Provide the [x, y] coordinate of the cell's center where the given text is located.  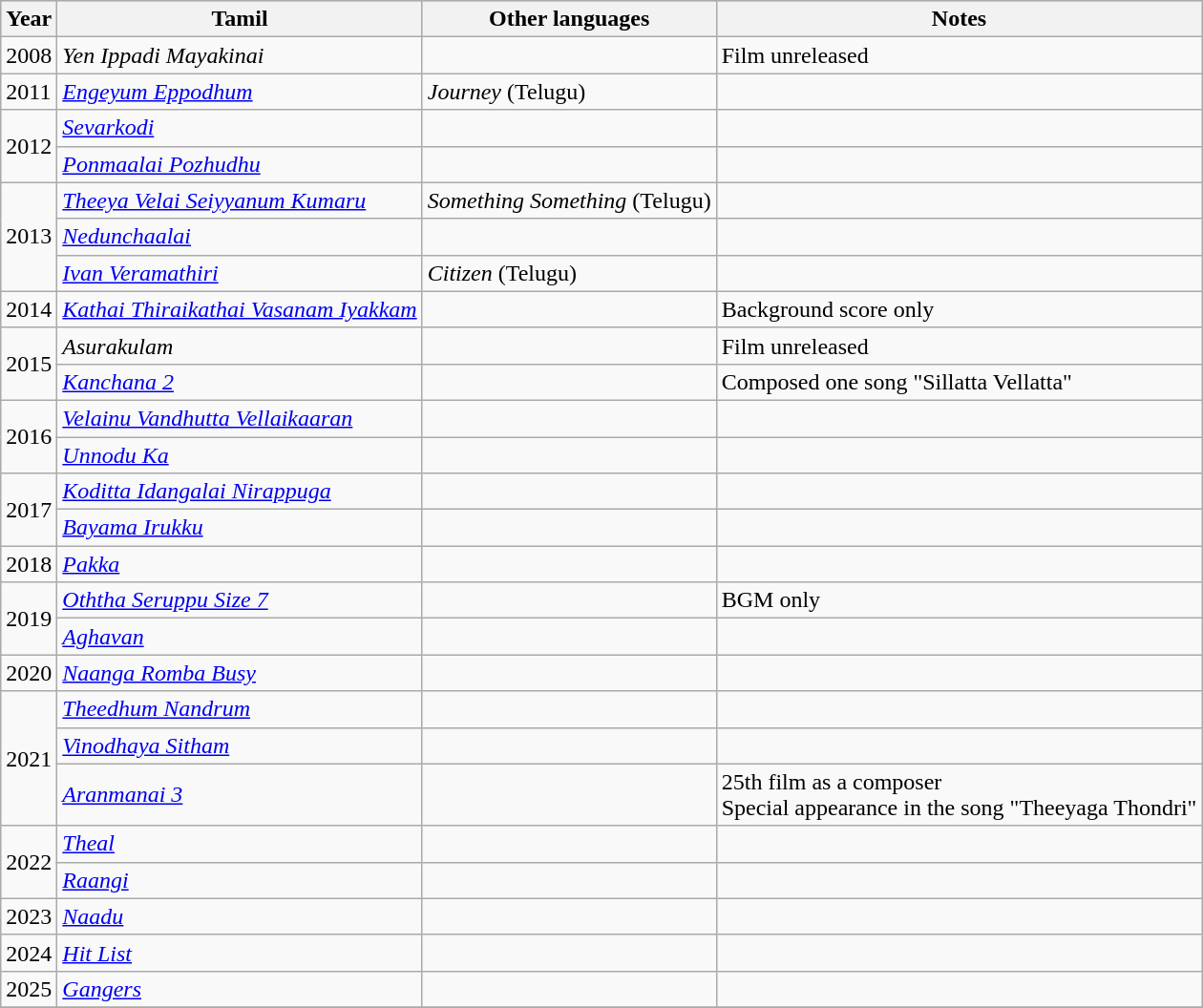
Asurakulam [240, 346]
Oththa Seruppu Size 7 [240, 600]
2021 [29, 758]
Tamil [240, 19]
Ponmaalai Pozhudhu [240, 164]
BGM only [959, 600]
2019 [29, 619]
Naanga Romba Busy [240, 673]
Background score only [959, 309]
Citizen (Telugu) [569, 273]
Ivan Veramathiri [240, 273]
2015 [29, 364]
2023 [29, 916]
Composed one song "Sillatta Vellatta" [959, 382]
2025 [29, 989]
Kanchana 2 [240, 382]
Year [29, 19]
Vinodhaya Sitham [240, 745]
Aranmanai 3 [240, 794]
Raangi [240, 880]
2012 [29, 146]
Koditta Idangalai Nirappuga [240, 492]
Notes [959, 19]
2016 [29, 436]
Something Something (Telugu) [569, 200]
Theedhum Nandrum [240, 709]
Journey (Telugu) [569, 92]
2018 [29, 564]
Naadu [240, 916]
Unnodu Ka [240, 455]
Hit List [240, 953]
2014 [29, 309]
Kathai Thiraikathai Vasanam Iyakkam [240, 309]
Theeya Velai Seiyyanum Kumaru [240, 200]
2013 [29, 237]
Nedunchaalai [240, 237]
Pakka [240, 564]
2020 [29, 673]
25th film as a composerSpecial appearance in the song "Theeyaga Thondri" [959, 794]
Gangers [240, 989]
Aghavan [240, 637]
2022 [29, 862]
Sevarkodi [240, 128]
Yen Ippadi Mayakinai [240, 55]
Engeyum Eppodhum [240, 92]
2011 [29, 92]
Other languages [569, 19]
Bayama Irukku [240, 528]
2017 [29, 510]
2008 [29, 55]
Velainu Vandhutta Vellaikaaran [240, 418]
2024 [29, 953]
Theal [240, 844]
